Provide the (X, Y) coordinate of the cell's center where the given text is located.  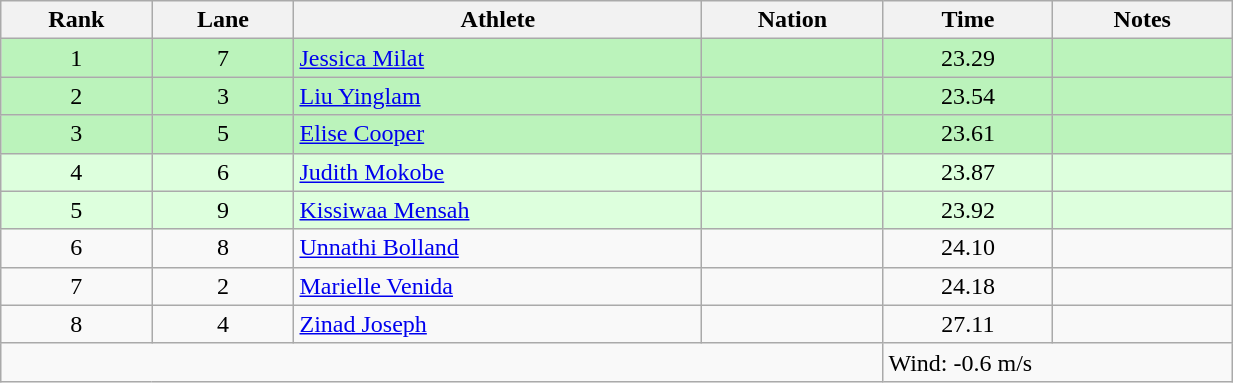
24.10 (968, 248)
9 (223, 210)
23.61 (968, 134)
23.29 (968, 58)
Elise Cooper (498, 134)
Wind: -0.6 m/s (1058, 362)
27.11 (968, 324)
23.92 (968, 210)
Judith Mokobe (498, 172)
Nation (792, 20)
Unnathi Bolland (498, 248)
Lane (223, 20)
Jessica Milat (498, 58)
23.87 (968, 172)
Notes (1142, 20)
Rank (76, 20)
Athlete (498, 20)
Zinad Joseph (498, 324)
Liu Yinglam (498, 96)
Time (968, 20)
Marielle Venida (498, 286)
24.18 (968, 286)
Kissiwaa Mensah (498, 210)
1 (76, 58)
23.54 (968, 96)
